Return [X, Y] of the center of cell containing provided text 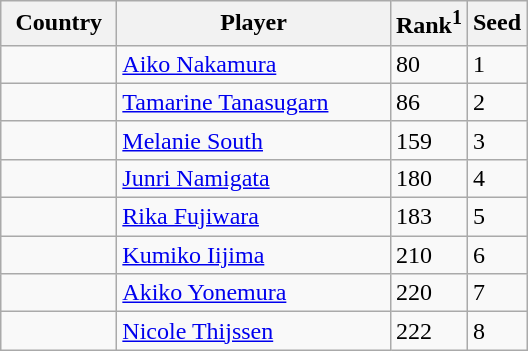
1 [496, 64]
Melanie South [254, 140]
3 [496, 140]
Player [254, 24]
Aiko Nakamura [254, 64]
220 [428, 293]
Tamarine Tanasugarn [254, 102]
222 [428, 331]
7 [496, 293]
Nicole Thijssen [254, 331]
Akiko Yonemura [254, 293]
5 [496, 217]
180 [428, 178]
4 [496, 178]
Kumiko Iijima [254, 255]
Rank1 [428, 24]
Seed [496, 24]
210 [428, 255]
8 [496, 331]
80 [428, 64]
183 [428, 217]
2 [496, 102]
Rika Fujiwara [254, 217]
86 [428, 102]
6 [496, 255]
Junri Namigata [254, 178]
Country [59, 24]
159 [428, 140]
